Return (X, Y) of the center of cell containing provided text 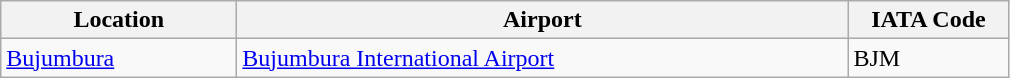
IATA Code (928, 20)
Bujumbura International Airport (542, 58)
Bujumbura (119, 58)
Location (119, 20)
BJM (928, 58)
Airport (542, 20)
